Identify which cell holds the provided text, then report its (x, y) central coordinate. 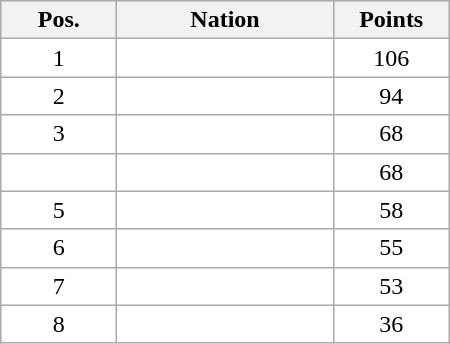
3 (59, 134)
6 (59, 248)
55 (391, 248)
8 (59, 324)
36 (391, 324)
5 (59, 210)
53 (391, 286)
Nation (225, 20)
7 (59, 286)
Points (391, 20)
58 (391, 210)
1 (59, 58)
94 (391, 96)
106 (391, 58)
Pos. (59, 20)
2 (59, 96)
